For the text-containing cell, return its midpoint in [x, y] coordinate format. 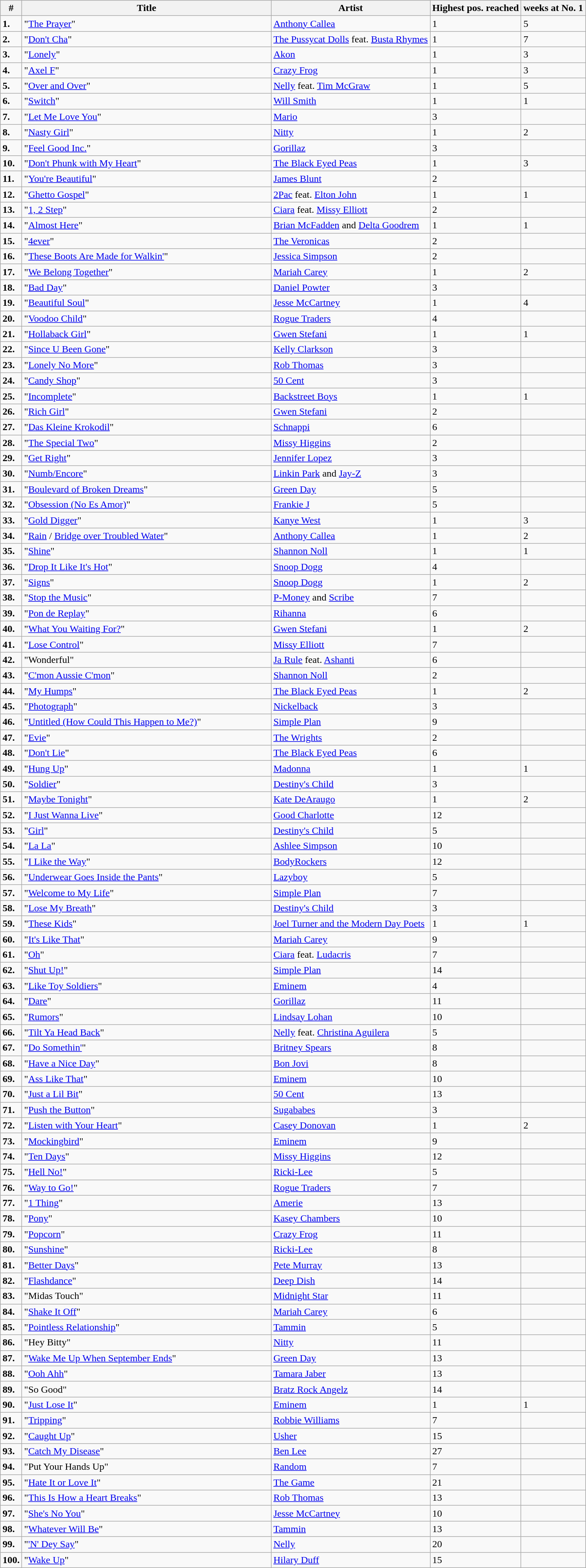
Jessica Simpson [351, 256]
# [11, 8]
Backstreet Boys [351, 396]
"This Is How a Heart Breaks" [147, 1498]
"Ghetto Gospel" [147, 194]
Bratz Rock Angelz [351, 1389]
"Get Right" [147, 458]
Rihanna [351, 613]
1. [11, 24]
"La La" [147, 846]
17. [11, 272]
Nelly [351, 1544]
85. [11, 1327]
Ashlee Simpson [351, 846]
43. [11, 675]
"Tilt Ya Head Back" [147, 1032]
"You're Beautiful" [147, 179]
42. [11, 660]
66. [11, 1032]
26. [11, 411]
37. [11, 582]
"The Prayer" [147, 24]
Midnight Star [351, 1296]
11. [11, 179]
"Better Days" [147, 1265]
78. [11, 1219]
Nelly feat. Tim McGraw [351, 86]
12. [11, 194]
74. [11, 1156]
"Mockingbird" [147, 1141]
Nickelback [351, 707]
"Wonderful" [147, 660]
"I Just Wanna Live" [147, 815]
"Lonely" [147, 55]
"Oh" [147, 955]
"Hollaback Girl" [147, 334]
"Voodoo Child" [147, 318]
31. [11, 489]
"So Good" [147, 1389]
47. [11, 738]
"Maybe Tonight" [147, 799]
"Das Kleine Krokodil" [147, 427]
58. [11, 908]
"Stop the Music" [147, 598]
54. [11, 846]
32. [11, 505]
15. [11, 241]
72. [11, 1125]
"Ooh Ahh" [147, 1374]
"Almost Here" [147, 225]
Lazyboy [351, 877]
21. [11, 334]
The Game [351, 1482]
"Ass Like That" [147, 1079]
40. [11, 629]
97. [11, 1513]
"Pointless Relationship" [147, 1327]
"Flashdance" [147, 1281]
The Wrights [351, 738]
"Pony" [147, 1219]
Casey Donovan [351, 1125]
"Shake It Off" [147, 1312]
82. [11, 1281]
23. [11, 365]
"Rain / Bridge over Troubled Water" [147, 536]
2. [11, 39]
"'N' Dey Say" [147, 1544]
8. [11, 132]
"Signs" [147, 582]
2Pac feat. Elton John [351, 194]
18. [11, 287]
46. [11, 722]
"Just a Lil Bit" [147, 1094]
Kanye West [351, 520]
BodyRockers [351, 861]
Ja Rule feat. Ashanti [351, 660]
"Lose Control" [147, 644]
"1, 2 Step" [147, 210]
71. [11, 1110]
13. [11, 210]
75. [11, 1172]
99. [11, 1544]
39. [11, 613]
41. [11, 644]
"Shut Up!" [147, 970]
The Veronicas [351, 241]
91. [11, 1420]
"Don't Phunk with My Heart" [147, 163]
"Soldier" [147, 784]
68. [11, 1063]
100. [11, 1560]
"Switch" [147, 101]
"I Like the Way" [147, 861]
Ben Lee [351, 1451]
25. [11, 396]
"Untitled (How Could This Happen to Me?)" [147, 722]
"Lose My Breath" [147, 908]
93. [11, 1451]
48. [11, 753]
Ciara feat. Missy Elliott [351, 210]
Random [351, 1467]
86. [11, 1343]
"Photograph" [147, 707]
94. [11, 1467]
"Midas Touch" [147, 1296]
"Rich Girl" [147, 411]
14. [11, 225]
Lindsay Lohan [351, 1017]
"Hell No!" [147, 1172]
"Listen with Your Heart" [147, 1125]
"Evie" [147, 738]
80. [11, 1250]
Nelly feat. Christina Aguilera [351, 1032]
Tamara Jaber [351, 1374]
Missy Elliott [351, 644]
60. [11, 939]
Kasey Chambers [351, 1219]
4. [11, 70]
69. [11, 1079]
Joel Turner and the Modern Day Poets [351, 923]
"Candy Shop" [147, 380]
"Hate It or Love It" [147, 1482]
62. [11, 970]
"Since U Been Gone" [147, 349]
3. [11, 55]
"Feel Good Inc." [147, 148]
"What You Waiting For?" [147, 629]
28. [11, 442]
"It's Like That" [147, 939]
57. [11, 892]
Schnappi [351, 427]
"4ever" [147, 241]
Linkin Park and Jay-Z [351, 474]
Artist [351, 8]
"Obsession (No Es Amor)" [147, 505]
Hilary Duff [351, 1560]
Mario [351, 117]
"Like Toy Soldiers" [147, 986]
"Axel F" [147, 70]
"Don't Lie" [147, 753]
"Drop It Like It's Hot" [147, 567]
6. [11, 101]
34. [11, 536]
"Hung Up" [147, 769]
"Wake Me Up When September Ends" [147, 1358]
19. [11, 303]
67. [11, 1048]
98. [11, 1529]
90. [11, 1405]
Good Charlotte [351, 815]
weeks at No. 1 [553, 8]
"Sunshine" [147, 1250]
"Tripping" [147, 1420]
"Over and Over" [147, 86]
"1 Thing" [147, 1203]
64. [11, 1001]
Deep Dish [351, 1281]
"Catch My Disease" [147, 1451]
10. [11, 163]
35. [11, 551]
The Pussycat Dolls feat. Busta Rhymes [351, 39]
Sugababes [351, 1110]
Akon [351, 55]
Kate DeAraugo [351, 799]
27. [11, 427]
83. [11, 1296]
"Beautiful Soul" [147, 303]
"Underwear Goes Inside the Pants" [147, 877]
"These Boots Are Made for Walkin'" [147, 256]
9. [11, 148]
29. [11, 458]
"She's No You" [147, 1513]
53. [11, 830]
"These Kids" [147, 923]
"Have a Nice Day" [147, 1063]
5. [11, 86]
89. [11, 1389]
Amerie [351, 1203]
"We Belong Together" [147, 272]
"C'mon Aussie C'mon" [147, 675]
24. [11, 380]
56. [11, 877]
"The Special Two" [147, 442]
James Blunt [351, 179]
22. [11, 349]
81. [11, 1265]
"Wake Up" [147, 1560]
Bon Jovi [351, 1063]
7. [11, 117]
"Popcorn" [147, 1234]
Jennifer Lopez [351, 458]
"Push the Button" [147, 1110]
79. [11, 1234]
"Rumors" [147, 1017]
Britney Spears [351, 1048]
70. [11, 1094]
P-Money and Scribe [351, 598]
96. [11, 1498]
36. [11, 567]
"Hey Bitty" [147, 1343]
16. [11, 256]
92. [11, 1435]
Title [147, 8]
"Shine" [147, 551]
Usher [351, 1435]
"Do Somethin'" [147, 1048]
88. [11, 1374]
"Caught Up" [147, 1435]
"Welcome to My Life" [147, 892]
Will Smith [351, 101]
55. [11, 861]
33. [11, 520]
52. [11, 815]
Ciara feat. Ludacris [351, 955]
"Gold Digger" [147, 520]
44. [11, 691]
84. [11, 1312]
Madonna [351, 769]
"Lonely No More" [147, 365]
"Just Lose It" [147, 1405]
77. [11, 1203]
"Whatever Will Be" [147, 1529]
"Nasty Girl" [147, 132]
Kelly Clarkson [351, 349]
Highest pos. reached [475, 8]
"Bad Day" [147, 287]
Robbie Williams [351, 1420]
21 [475, 1482]
45. [11, 707]
87. [11, 1358]
"Incomplete" [147, 396]
95. [11, 1482]
"Numb/Encore" [147, 474]
"Way to Go!" [147, 1188]
27 [475, 1451]
"Boulevard of Broken Dreams" [147, 489]
Brian McFadden and Delta Goodrem [351, 225]
50. [11, 784]
"Pon de Replay" [147, 613]
"Girl" [147, 830]
"Ten Days" [147, 1156]
Daniel Powter [351, 287]
49. [11, 769]
38. [11, 598]
63. [11, 986]
61. [11, 955]
"Don't Cha" [147, 39]
59. [11, 923]
"Let Me Love You" [147, 117]
20 [475, 1544]
Frankie J [351, 505]
51. [11, 799]
73. [11, 1141]
20. [11, 318]
30. [11, 474]
Pete Murray [351, 1265]
76. [11, 1188]
"My Humps" [147, 691]
65. [11, 1017]
"Put Your Hands Up" [147, 1467]
"Dare" [147, 1001]
